Extract the (X, Y) coordinate from the center of the cell holding the provided text.  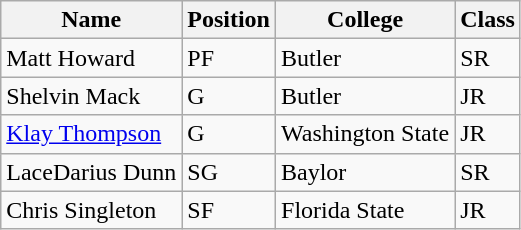
SF (229, 210)
Matt Howard (92, 58)
Baylor (366, 172)
Florida State (366, 210)
Chris Singleton (92, 210)
Klay Thompson (92, 134)
Washington State (366, 134)
SG (229, 172)
Name (92, 20)
PF (229, 58)
College (366, 20)
Shelvin Mack (92, 96)
LaceDarius Dunn (92, 172)
Class (488, 20)
Position (229, 20)
